Determine the [X, Y] coordinate at the center of the cell enclosing the given text.  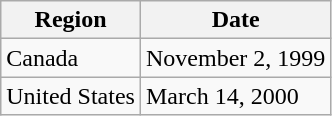
Region [71, 20]
United States [71, 96]
November 2, 1999 [235, 58]
Date [235, 20]
March 14, 2000 [235, 96]
Canada [71, 58]
